Return the (x, y) coordinate for the center point of the cell that contains the specified text.  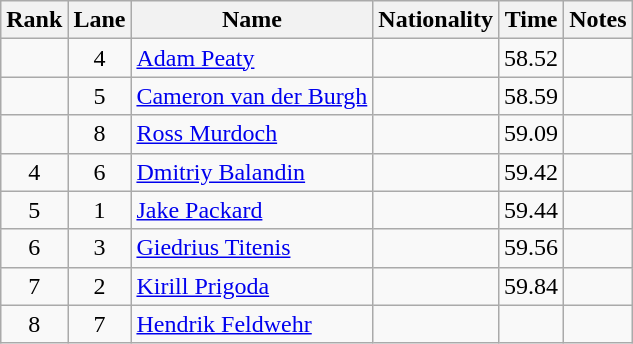
Name (252, 20)
Ross Murdoch (252, 134)
Cameron van der Burgh (252, 96)
Giedrius Titenis (252, 248)
Adam Peaty (252, 58)
Rank (34, 20)
2 (100, 286)
59.42 (532, 172)
58.52 (532, 58)
59.84 (532, 286)
Kirill Prigoda (252, 286)
Hendrik Feldwehr (252, 324)
Lane (100, 20)
Time (532, 20)
1 (100, 210)
Notes (598, 20)
59.09 (532, 134)
58.59 (532, 96)
3 (100, 248)
59.56 (532, 248)
Dmitriy Balandin (252, 172)
Nationality (436, 20)
59.44 (532, 210)
Jake Packard (252, 210)
